For the text-containing cell, return its midpoint in (x, y) coordinate format. 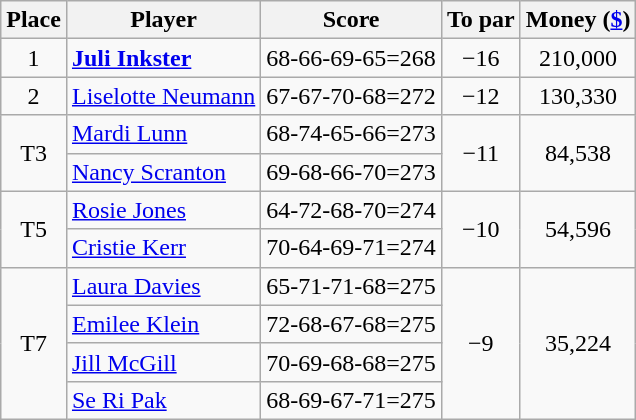
1 (34, 58)
Liselotte Neumann (163, 96)
69-68-66-70=273 (352, 172)
130,330 (578, 96)
70-69-68-68=275 (352, 362)
Player (163, 20)
Rosie Jones (163, 210)
Money ($) (578, 20)
84,538 (578, 153)
Jill McGill (163, 362)
T7 (34, 343)
−11 (480, 153)
−10 (480, 229)
54,596 (578, 229)
−12 (480, 96)
2 (34, 96)
Se Ri Pak (163, 400)
65-71-71-68=275 (352, 286)
T3 (34, 153)
Score (352, 20)
68-69-67-71=275 (352, 400)
68-74-65-66=273 (352, 134)
210,000 (578, 58)
T5 (34, 229)
68-66-69-65=268 (352, 58)
Place (34, 20)
Nancy Scranton (163, 172)
−16 (480, 58)
To par (480, 20)
Mardi Lunn (163, 134)
70-64-69-71=274 (352, 248)
Cristie Kerr (163, 248)
35,224 (578, 343)
67-67-70-68=272 (352, 96)
−9 (480, 343)
64-72-68-70=274 (352, 210)
72-68-67-68=275 (352, 324)
Laura Davies (163, 286)
Emilee Klein (163, 324)
Juli Inkster (163, 58)
